Locate the cell with the specified text and output its (x, y) center coordinate. 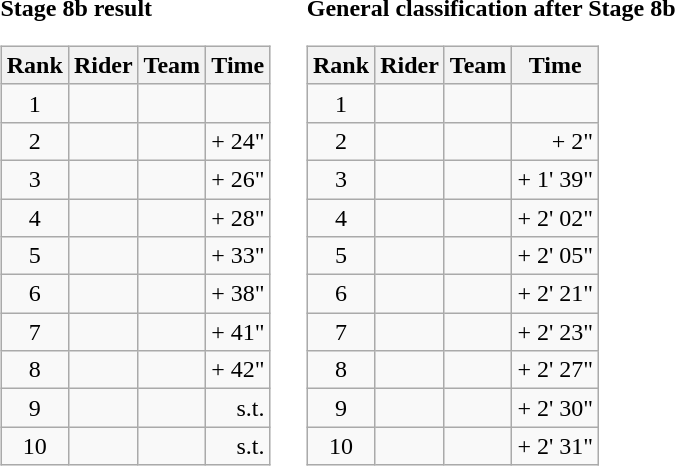
+ 41" (238, 332)
+ 33" (238, 256)
+ 2' 05" (556, 256)
+ 28" (238, 217)
+ 1' 39" (556, 179)
+ 2" (556, 141)
+ 2' 31" (556, 446)
+ 42" (238, 370)
+ 2' 21" (556, 294)
+ 2' 23" (556, 332)
+ 2' 02" (556, 217)
+ 26" (238, 179)
+ 2' 30" (556, 408)
+ 2' 27" (556, 370)
+ 24" (238, 141)
+ 38" (238, 294)
